Locate the cell with the specified text and output its [X, Y] center coordinate. 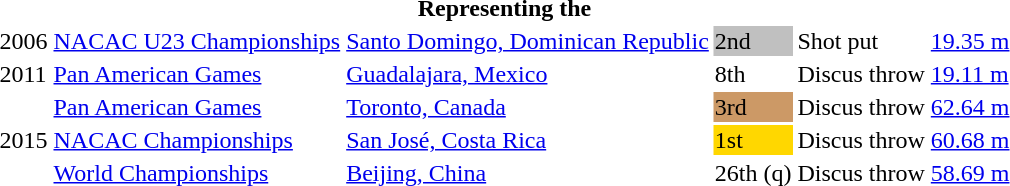
2nd [753, 41]
3rd [753, 107]
1st [753, 140]
NACAC Championships [197, 140]
Shot put [861, 41]
NACAC U23 Championships [197, 41]
Toronto, Canada [528, 107]
San José, Costa Rica [528, 140]
Santo Domingo, Dominican Republic [528, 41]
8th [753, 74]
Guadalajara, Mexico [528, 74]
